For the text-containing cell, return its midpoint in (X, Y) coordinate format. 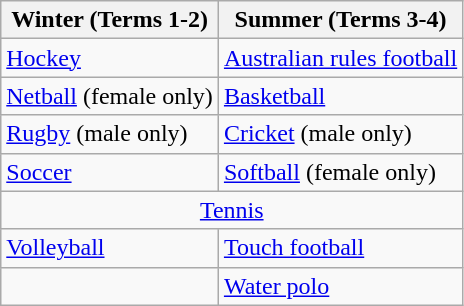
Volleyball (110, 248)
Hockey (110, 58)
Tennis (232, 210)
Touch football (340, 248)
Summer (Terms 3-4) (340, 20)
Soccer (110, 172)
Water polo (340, 286)
Winter (Terms 1-2) (110, 20)
Netball (female only) (110, 96)
Rugby (male only) (110, 134)
Softball (female only) (340, 172)
Basketball (340, 96)
Australian rules football (340, 58)
Cricket (male only) (340, 134)
